From the cell containing the given text, extract its center point as (x, y) coordinate. 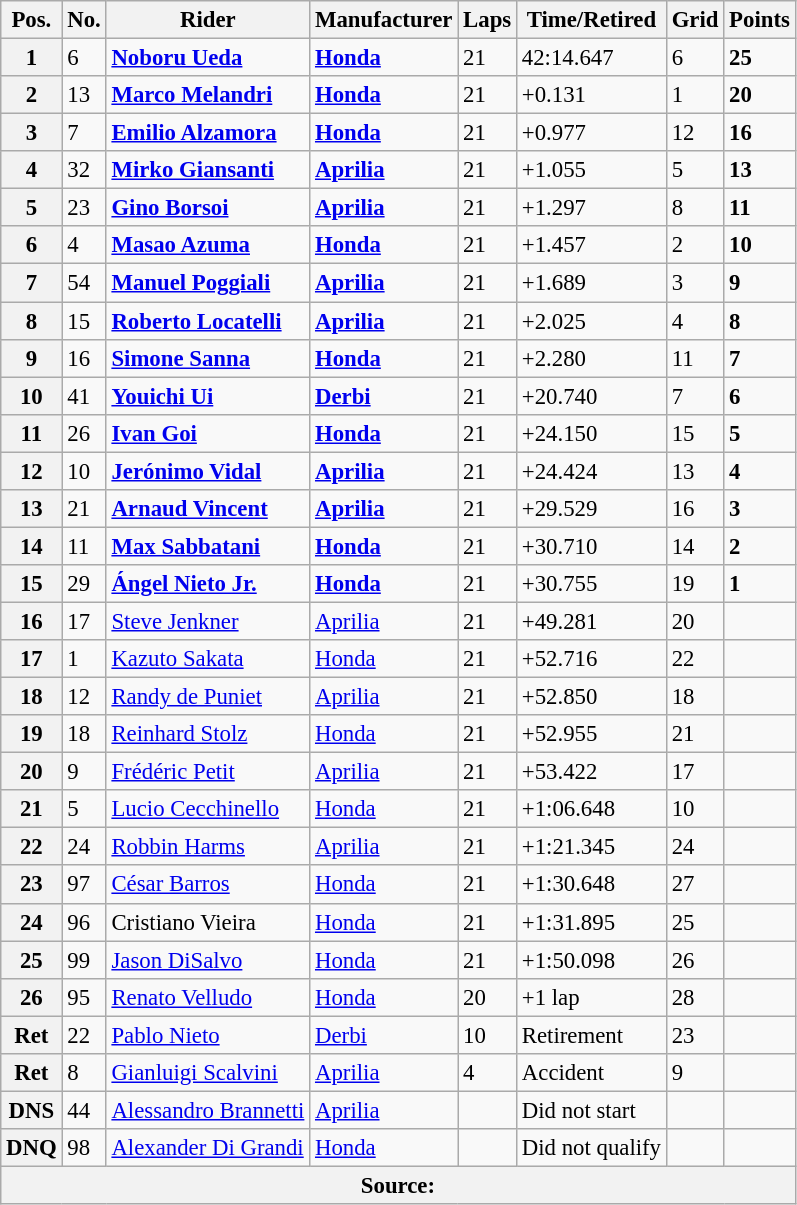
Marco Melandri (208, 95)
+1.297 (592, 208)
Robbin Harms (208, 847)
96 (84, 922)
Randy de Puniet (208, 697)
+1:06.648 (592, 809)
Ivan Goi (208, 433)
41 (84, 396)
Manuel Poggiali (208, 283)
+53.422 (592, 772)
+24.150 (592, 433)
Ángel Nieto Jr. (208, 584)
+1.689 (592, 283)
César Barros (208, 885)
+1:30.648 (592, 885)
Alexander Di Grandi (208, 1148)
+24.424 (592, 471)
+0.977 (592, 133)
Emilio Alzamora (208, 133)
Renato Velludo (208, 997)
98 (84, 1148)
+1.055 (592, 170)
+0.131 (592, 95)
+1.457 (592, 245)
+52.955 (592, 734)
28 (694, 997)
54 (84, 283)
DNQ (32, 1148)
+49.281 (592, 621)
+30.755 (592, 584)
Points (760, 20)
42:14.647 (592, 58)
29 (84, 584)
Cristiano Vieira (208, 922)
Accident (592, 1073)
Did not start (592, 1110)
32 (84, 170)
+30.710 (592, 546)
Lucio Cecchinello (208, 809)
+52.850 (592, 697)
+1:31.895 (592, 922)
Masao Azuma (208, 245)
DNS (32, 1110)
Arnaud Vincent (208, 509)
Gino Borsoi (208, 208)
+1:21.345 (592, 847)
Jerónimo Vidal (208, 471)
Roberto Locatelli (208, 321)
Did not qualify (592, 1148)
99 (84, 960)
+1:50.098 (592, 960)
Noboru Ueda (208, 58)
+29.529 (592, 509)
95 (84, 997)
Pablo Nieto (208, 1035)
Time/Retired (592, 20)
Gianluigi Scalvini (208, 1073)
+1 lap (592, 997)
Source: (398, 1185)
Alessandro Brannetti (208, 1110)
Rider (208, 20)
Reinhard Stolz (208, 734)
Mirko Giansanti (208, 170)
+52.716 (592, 659)
Kazuto Sakata (208, 659)
No. (84, 20)
+20.740 (592, 396)
Max Sabbatani (208, 546)
Retirement (592, 1035)
27 (694, 885)
Grid (694, 20)
Frédéric Petit (208, 772)
+2.025 (592, 321)
97 (84, 885)
Steve Jenkner (208, 621)
Manufacturer (384, 20)
+2.280 (592, 358)
Youichi Ui (208, 396)
Pos. (32, 20)
Jason DiSalvo (208, 960)
Laps (488, 20)
Simone Sanna (208, 358)
44 (84, 1110)
